Locate the cell with the specified text and output its (X, Y) center coordinate. 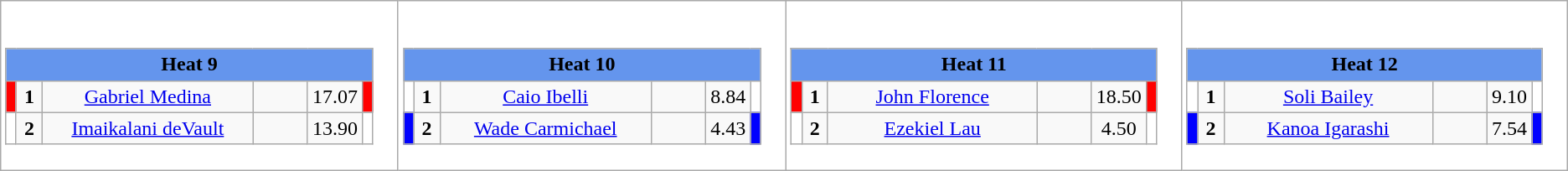
7.54 (1509, 128)
Gabriel Medina (147, 96)
Heat 11 1 John Florence 18.50 2 Ezekiel Lau 4.50 (983, 85)
Heat 9 (189, 65)
Ezekiel Lau (932, 128)
Heat 12 (1364, 65)
4.50 (1119, 128)
Heat 10 1 Caio Ibelli 8.84 2 Wade Carmichael 4.43 (591, 85)
18.50 (1119, 96)
9.10 (1509, 96)
17.07 (335, 96)
Heat 11 (974, 65)
John Florence (932, 96)
Wade Carmichael (545, 128)
8.84 (729, 96)
Caio Ibelli (545, 96)
Soli Bailey (1328, 96)
Heat 10 (583, 65)
4.43 (729, 128)
Imaikalani deVault (147, 128)
Heat 12 1 Soli Bailey 9.10 2 Kanoa Igarashi 7.54 (1375, 85)
13.90 (335, 128)
Kanoa Igarashi (1328, 128)
Heat 9 1 Gabriel Medina 17.07 2 Imaikalani deVault 13.90 (199, 85)
